Capture the cell that displays the provided text and extract its (x, y) central coordinate. 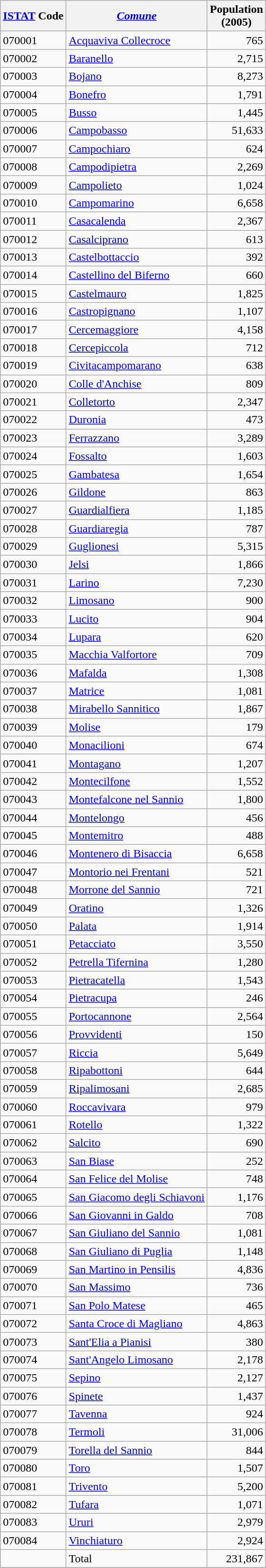
Gambatesa (137, 474)
Population (2005) (237, 16)
Salcito (137, 1143)
5,649 (237, 1052)
Ferrazzano (137, 438)
51,633 (237, 131)
070046 (33, 854)
070064 (33, 1179)
070076 (33, 1396)
San Massimo (137, 1287)
Oratino (137, 908)
070056 (33, 1034)
Toro (137, 1468)
070043 (33, 799)
070020 (33, 384)
070063 (33, 1161)
Gildone (137, 492)
2,178 (237, 1360)
San Giovanni in Galdo (137, 1215)
644 (237, 1070)
070015 (33, 293)
070051 (33, 944)
Trivento (137, 1486)
070029 (33, 547)
Lupara (137, 637)
Montemitro (137, 836)
Castropignano (137, 312)
Casalciprano (137, 239)
San Giuliano di Puglia (137, 1251)
070081 (33, 1486)
2,979 (237, 1522)
070014 (33, 275)
070006 (33, 131)
070021 (33, 402)
1,800 (237, 799)
070019 (33, 366)
1,603 (237, 456)
787 (237, 529)
070082 (33, 1504)
Tufara (137, 1504)
979 (237, 1107)
070050 (33, 926)
070011 (33, 221)
Casacalenda (137, 221)
070074 (33, 1360)
900 (237, 601)
070055 (33, 1016)
070013 (33, 257)
Mirabello Sannitico (137, 709)
070065 (33, 1197)
Colle d'Anchise (137, 384)
5,315 (237, 547)
San Felice del Molise (137, 1179)
844 (237, 1450)
070047 (33, 872)
1,024 (237, 185)
San Giacomo degli Schiavoni (137, 1197)
Fossalto (137, 456)
674 (237, 745)
070025 (33, 474)
1,308 (237, 673)
Riccia (137, 1052)
Macchia Valfortore (137, 655)
070010 (33, 203)
070033 (33, 619)
070080 (33, 1468)
1,825 (237, 293)
Montenero di Bisaccia (137, 854)
070053 (33, 980)
Sant'Elia a Pianisi (137, 1341)
2,367 (237, 221)
Bonefro (137, 94)
3,550 (237, 944)
070068 (33, 1251)
070057 (33, 1052)
070028 (33, 529)
748 (237, 1179)
2,347 (237, 402)
070072 (33, 1323)
070024 (33, 456)
Jelsi (137, 565)
Termoli (137, 1432)
Matrice (137, 691)
070052 (33, 962)
1,866 (237, 565)
Morrone del Sannio (137, 890)
070031 (33, 583)
1,176 (237, 1197)
Limosano (137, 601)
070032 (33, 601)
Total (137, 1559)
Montelongo (137, 817)
070023 (33, 438)
Civitacampomarano (137, 366)
1,107 (237, 312)
Castelmauro (137, 293)
070075 (33, 1378)
709 (237, 655)
Provvidenti (137, 1034)
Guglionesi (137, 547)
488 (237, 836)
1,185 (237, 510)
Duronia (137, 420)
Petrella Tifernina (137, 962)
809 (237, 384)
070036 (33, 673)
070035 (33, 655)
070071 (33, 1305)
392 (237, 257)
070037 (33, 691)
070002 (33, 58)
638 (237, 366)
624 (237, 149)
2,269 (237, 167)
Roccavivara (137, 1107)
San Polo Matese (137, 1305)
2,924 (237, 1540)
Palata (137, 926)
1,543 (237, 980)
Ururi (137, 1522)
San Giuliano del Sannio (137, 1233)
Cercepiccola (137, 348)
Ripalimosani (137, 1088)
070073 (33, 1341)
1,507 (237, 1468)
070062 (33, 1143)
070042 (33, 781)
231,867 (237, 1559)
1,322 (237, 1125)
Acquaviva Collecroce (137, 40)
736 (237, 1287)
070041 (33, 763)
Ripabottoni (137, 1070)
Bojano (137, 76)
070004 (33, 94)
456 (237, 817)
1,071 (237, 1504)
070061 (33, 1125)
1,867 (237, 709)
4,158 (237, 330)
690 (237, 1143)
Campochiaro (137, 149)
070039 (33, 727)
Lucito (137, 619)
070066 (33, 1215)
070003 (33, 76)
070030 (33, 565)
Sant'Angelo Limosano (137, 1360)
1,552 (237, 781)
070045 (33, 836)
070078 (33, 1432)
Vinchiaturo (137, 1540)
070009 (33, 185)
613 (237, 239)
765 (237, 40)
8,273 (237, 76)
070077 (33, 1414)
1,914 (237, 926)
070026 (33, 492)
721 (237, 890)
070040 (33, 745)
246 (237, 998)
070044 (33, 817)
924 (237, 1414)
San Martino in Pensilis (137, 1269)
Tavenna (137, 1414)
070005 (33, 113)
070008 (33, 167)
070069 (33, 1269)
521 (237, 872)
Colletorto (137, 402)
Castelbottaccio (137, 257)
4,863 (237, 1323)
150 (237, 1034)
070059 (33, 1088)
070060 (33, 1107)
2,685 (237, 1088)
252 (237, 1161)
1,326 (237, 908)
Larino (137, 583)
070070 (33, 1287)
Santa Croce di Magliano (137, 1323)
070016 (33, 312)
070017 (33, 330)
070084 (33, 1540)
179 (237, 727)
070049 (33, 908)
Montagano (137, 763)
2,715 (237, 58)
660 (237, 275)
070012 (33, 239)
070079 (33, 1450)
Cercemaggiore (137, 330)
7,230 (237, 583)
Molise (137, 727)
Baranello (137, 58)
Pietracupa (137, 998)
070038 (33, 709)
070048 (33, 890)
3,289 (237, 438)
2,127 (237, 1378)
5,200 (237, 1486)
1,207 (237, 763)
465 (237, 1305)
Castellino del Biferno (137, 275)
380 (237, 1341)
ISTAT Code (33, 16)
Comune (137, 16)
070034 (33, 637)
31,006 (237, 1432)
Montefalcone nel Sannio (137, 799)
863 (237, 492)
Monacilioni (137, 745)
Busso (137, 113)
Sepino (137, 1378)
San Biase (137, 1161)
Mafalda (137, 673)
2,564 (237, 1016)
1,445 (237, 113)
Guardiaregia (137, 529)
070083 (33, 1522)
Campodipietra (137, 167)
Guardialfiera (137, 510)
070054 (33, 998)
1,791 (237, 94)
1,148 (237, 1251)
Rotello (137, 1125)
070027 (33, 510)
070007 (33, 149)
1,437 (237, 1396)
1,280 (237, 962)
Campobasso (137, 131)
708 (237, 1215)
Portocannone (137, 1016)
4,836 (237, 1269)
070022 (33, 420)
620 (237, 637)
712 (237, 348)
1,654 (237, 474)
070018 (33, 348)
904 (237, 619)
Montorio nei Frentani (137, 872)
473 (237, 420)
070067 (33, 1233)
Campolieto (137, 185)
Spinete (137, 1396)
Montecilfone (137, 781)
070058 (33, 1070)
070001 (33, 40)
Campomarino (137, 203)
Pietracatella (137, 980)
Petacciato (137, 944)
Torella del Sannio (137, 1450)
